Scan for the cell matching the given text and deliver its (X, Y) coordinate at center. 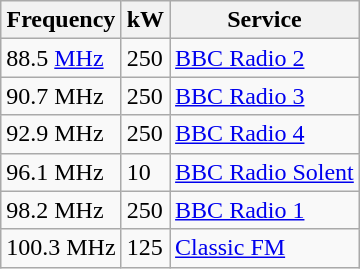
kW (145, 20)
Classic FM (265, 248)
BBC Radio 4 (265, 134)
Service (265, 20)
BBC Radio Solent (265, 172)
Frequency (61, 20)
125 (145, 248)
100.3 MHz (61, 248)
92.9 MHz (61, 134)
BBC Radio 1 (265, 210)
88.5 MHz (61, 58)
BBC Radio 3 (265, 96)
90.7 MHz (61, 96)
96.1 MHz (61, 172)
BBC Radio 2 (265, 58)
98.2 MHz (61, 210)
10 (145, 172)
